Locate the cell with the specified text and output its [x, y] center coordinate. 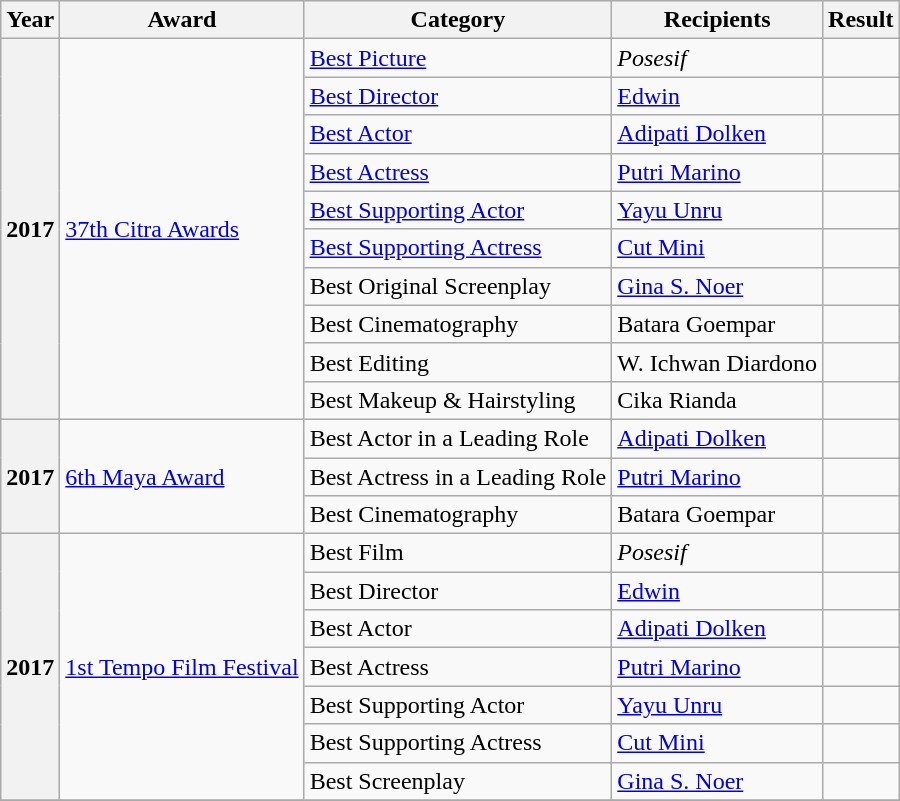
W. Ichwan Diardono [718, 362]
Best Picture [458, 58]
Best Screenplay [458, 781]
Category [458, 20]
1st Tempo Film Festival [182, 667]
6th Maya Award [182, 476]
Award [182, 20]
37th Citra Awards [182, 230]
Recipients [718, 20]
Cika Rianda [718, 400]
Best Film [458, 553]
Year [30, 20]
Best Original Screenplay [458, 286]
Best Makeup & Hairstyling [458, 400]
Best Actress in a Leading Role [458, 477]
Result [861, 20]
Best Actor in a Leading Role [458, 438]
Best Editing [458, 362]
